Search for the cell housing the specified text and yield its [X, Y] center coordinate. 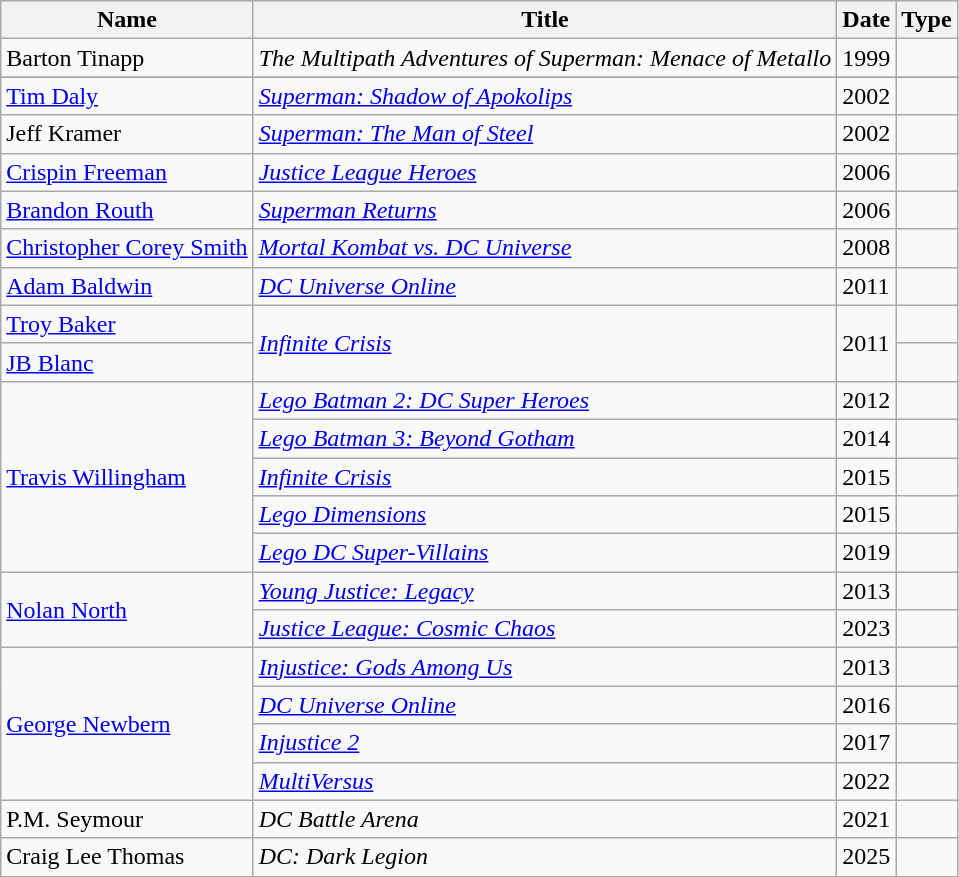
2008 [866, 248]
Name [127, 20]
MultiVersus [545, 781]
1999 [866, 58]
2016 [866, 705]
Adam Baldwin [127, 286]
JB Blanc [127, 362]
Superman: Shadow of Apokolips [545, 96]
Lego Batman 2: DC Super Heroes [545, 400]
DC: Dark Legion [545, 857]
P.M. Seymour [127, 819]
Crispin Freeman [127, 172]
DC Battle Arena [545, 819]
Injustice: Gods Among Us [545, 667]
George Newbern [127, 724]
Justice League: Cosmic Chaos [545, 629]
Title [545, 20]
Lego DC Super-Villains [545, 553]
Nolan North [127, 610]
Justice League Heroes [545, 172]
Brandon Routh [127, 210]
2025 [866, 857]
Date [866, 20]
2022 [866, 781]
Mortal Kombat vs. DC Universe [545, 248]
Lego Dimensions [545, 515]
Craig Lee Thomas [127, 857]
2014 [866, 438]
2019 [866, 553]
2017 [866, 743]
Tim Daly [127, 96]
Christopher Corey Smith [127, 248]
2023 [866, 629]
Injustice 2 [545, 743]
2021 [866, 819]
Travis Willingham [127, 476]
Jeff Kramer [127, 134]
Young Justice: Legacy [545, 591]
2012 [866, 400]
Lego Batman 3: Beyond Gotham [545, 438]
Type [926, 20]
Superman: The Man of Steel [545, 134]
The Multipath Adventures of Superman: Menace of Metallo [545, 58]
Barton Tinapp [127, 58]
Superman Returns [545, 210]
Troy Baker [127, 324]
